Return the (x, y) coordinate for the center point of the cell that contains the specified text.  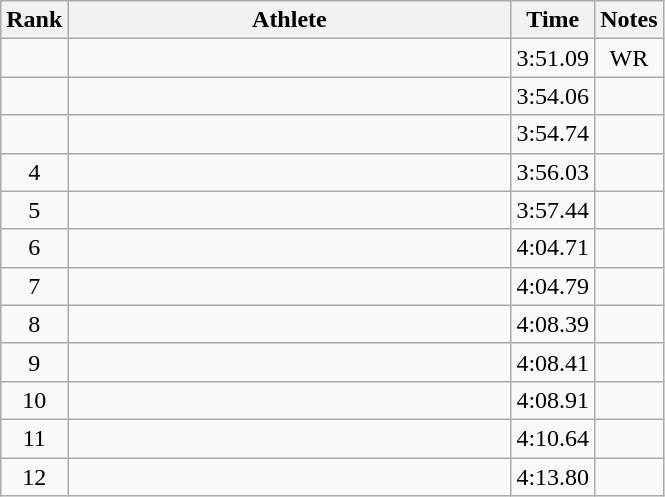
10 (34, 400)
Rank (34, 20)
4:13.80 (553, 477)
4:08.39 (553, 324)
3:57.44 (553, 210)
8 (34, 324)
4 (34, 172)
3:51.09 (553, 58)
3:56.03 (553, 172)
12 (34, 477)
3:54.74 (553, 134)
Athlete (290, 20)
Notes (629, 20)
6 (34, 248)
4:04.71 (553, 248)
9 (34, 362)
4:08.41 (553, 362)
4:08.91 (553, 400)
4:04.79 (553, 286)
7 (34, 286)
WR (629, 58)
5 (34, 210)
11 (34, 438)
3:54.06 (553, 96)
4:10.64 (553, 438)
Time (553, 20)
